Capture the cell that displays the provided text and extract its (X, Y) central coordinate. 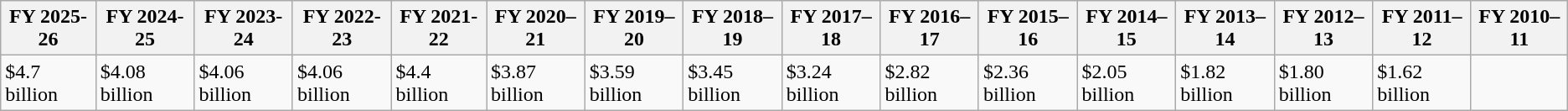
FY 2012–13 (1323, 29)
$3.59 billion (634, 82)
$3.45 billion (733, 82)
$3.24 billion (831, 82)
FY 2015–16 (1028, 29)
FY 2011–12 (1422, 29)
FY 2013–14 (1225, 29)
FY 2014–15 (1127, 29)
FY 2017–18 (831, 29)
$4.4 billion (439, 82)
$1.62 billion (1422, 82)
FY 2023-24 (244, 29)
FY 2019–20 (634, 29)
FY 2024-25 (145, 29)
FY 2016–17 (930, 29)
$4.08 billion (145, 82)
FY 2020–21 (536, 29)
$1.82 billion (1225, 82)
$2.05 billion (1127, 82)
$4.7 billion (49, 82)
$2.36 billion (1028, 82)
FY 2025-26 (49, 29)
$1.80 billion (1323, 82)
FY 2010–11 (1519, 29)
FY 2022-23 (342, 29)
$2.82 billion (930, 82)
FY 2018–19 (733, 29)
$3.87 billion (536, 82)
FY 2021-22 (439, 29)
